Output the [X, Y] coordinate of the center of the cell containing the given text.  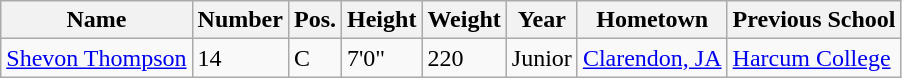
Harcum College [814, 58]
14 [240, 58]
Junior [542, 58]
220 [464, 58]
Pos. [314, 20]
Weight [464, 20]
Height [382, 20]
Clarendon, JA [652, 58]
C [314, 58]
Year [542, 20]
Previous School [814, 20]
Name [96, 20]
Shevon Thompson [96, 58]
Number [240, 20]
7'0" [382, 58]
Hometown [652, 20]
